Pinpoint the cell where the given text exists, returning its [X, Y] midpoint coordinate. 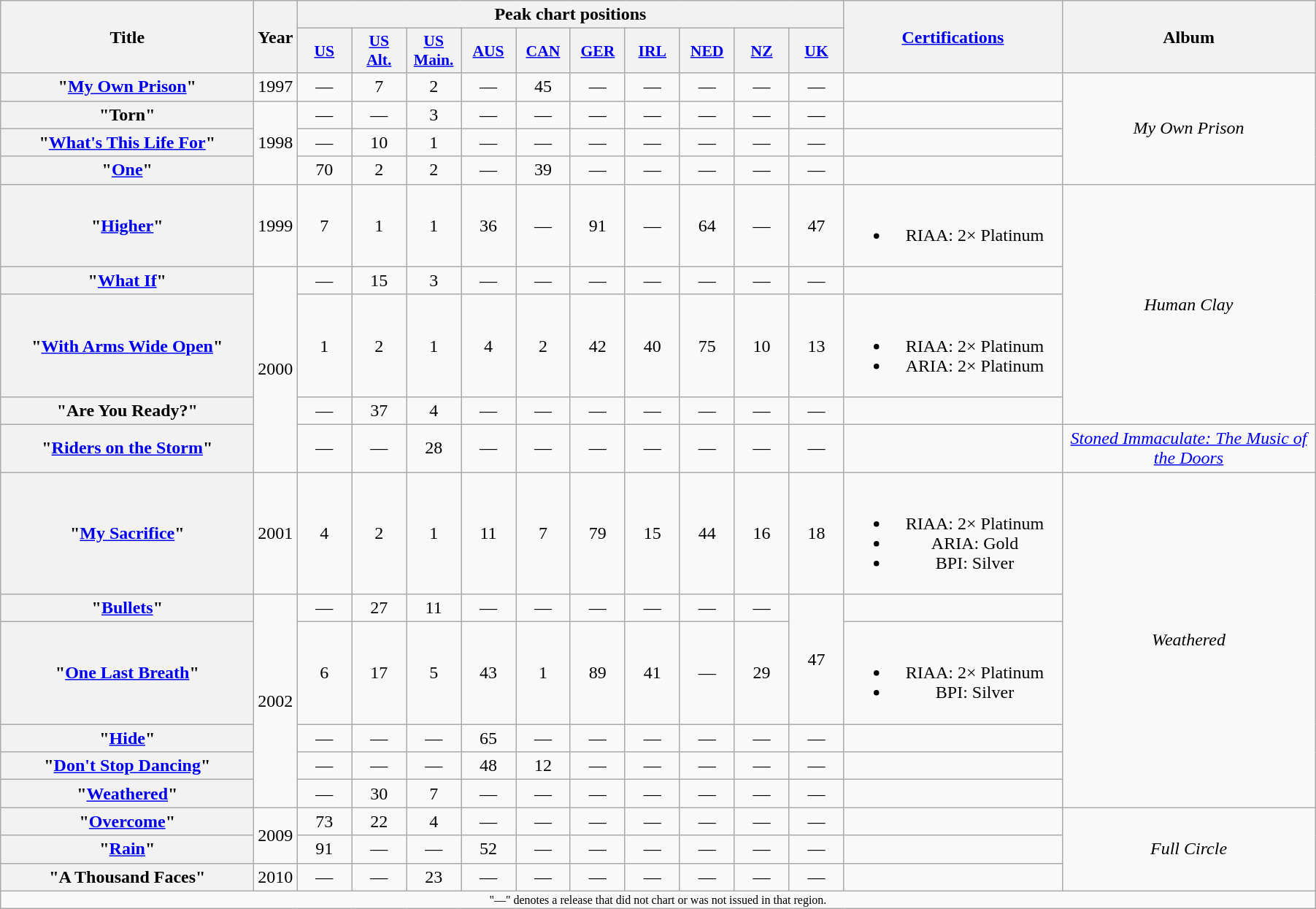
GER [597, 51]
28 [434, 448]
Title [127, 37]
12 [543, 766]
79 [597, 533]
1999 [276, 225]
29 [762, 673]
Weathered [1188, 640]
65 [489, 738]
Peak chart positions [571, 15]
"Higher" [127, 225]
"What If" [127, 280]
UK [816, 51]
"Torn" [127, 115]
USMain. [434, 51]
42 [597, 345]
45 [543, 87]
64 [707, 225]
RIAA: 2× PlatinumARIA: 2× Platinum [953, 345]
89 [597, 673]
"My Sacrifice" [127, 533]
Certifications [953, 37]
"Overcome" [127, 821]
2000 [276, 369]
22 [380, 821]
30 [380, 794]
"Bullets" [127, 608]
"Weathered" [127, 794]
"A Thousand Faces" [127, 877]
43 [489, 673]
RIAA: 2× PlatinumBPI: Silver [953, 673]
13 [816, 345]
US [324, 51]
Album [1188, 37]
48 [489, 766]
75 [707, 345]
Stoned Immaculate: The Music of the Doors [1188, 448]
2002 [276, 701]
1997 [276, 87]
"With Arms Wide Open" [127, 345]
"Riders on the Storm" [127, 448]
2001 [276, 533]
52 [489, 849]
IRL [653, 51]
18 [816, 533]
"—" denotes a release that did not chart or was not issued in that region. [658, 900]
"My Own Prison" [127, 87]
NED [707, 51]
16 [762, 533]
USAlt. [380, 51]
36 [489, 225]
2009 [276, 835]
"What's This Life For" [127, 142]
NZ [762, 51]
5 [434, 673]
27 [380, 608]
RIAA: 2× Platinum [953, 225]
17 [380, 673]
"Hide" [127, 738]
41 [653, 673]
70 [324, 170]
44 [707, 533]
1998 [276, 142]
Full Circle [1188, 849]
"One" [127, 170]
Year [276, 37]
39 [543, 170]
CAN [543, 51]
23 [434, 877]
"Are You Ready?" [127, 410]
73 [324, 821]
AUS [489, 51]
2010 [276, 877]
Human Clay [1188, 304]
40 [653, 345]
"Rain" [127, 849]
37 [380, 410]
6 [324, 673]
RIAA: 2× PlatinumARIA: GoldBPI: Silver [953, 533]
My Own Prison [1188, 129]
"One Last Breath" [127, 673]
"Don't Stop Dancing" [127, 766]
